Scan for the cell matching the given text and deliver its [X, Y] coordinate at center. 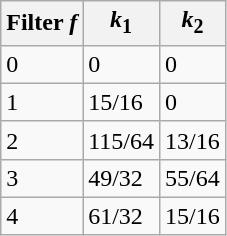
61/32 [122, 216]
4 [42, 216]
49/32 [122, 178]
Filter f [42, 23]
3 [42, 178]
1 [42, 102]
13/16 [193, 140]
2 [42, 140]
115/64 [122, 140]
55/64 [193, 178]
k1 [122, 23]
k2 [193, 23]
